Pinpoint the cell where the given text exists, returning its (X, Y) midpoint coordinate. 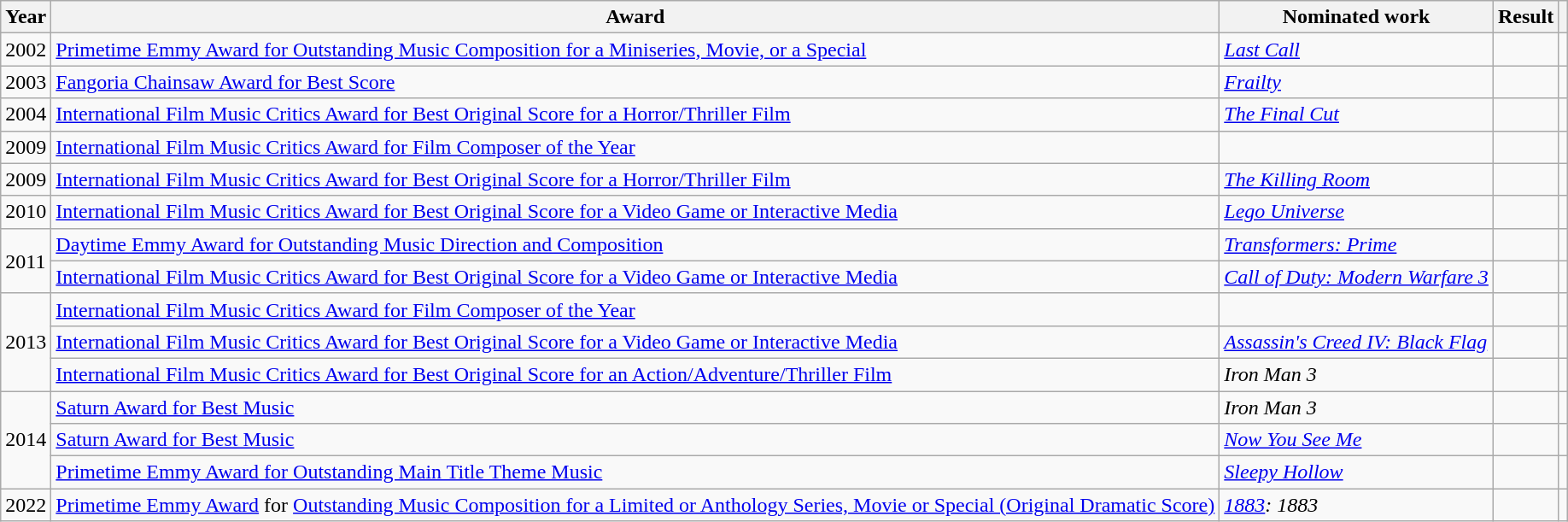
1883: 1883 (1356, 505)
2022 (26, 505)
Last Call (1356, 50)
Primetime Emmy Award for Outstanding Music Composition for a Miniseries, Movie, or a Special (635, 50)
Primetime Emmy Award for Outstanding Music Composition for a Limited or Anthology Series, Movie or Special (Original Dramatic Score) (635, 505)
The Final Cut (1356, 114)
Sleepy Hollow (1356, 472)
Daytime Emmy Award for Outstanding Music Direction and Composition (635, 244)
Nominated work (1356, 17)
2004 (26, 114)
2010 (26, 212)
Assassin's Creed IV: Black Flag (1356, 342)
Frailty (1356, 82)
Result (1525, 17)
2003 (26, 82)
Lego Universe (1356, 212)
Transformers: Prime (1356, 244)
2014 (26, 440)
2013 (26, 342)
Award (635, 17)
Call of Duty: Modern Warfare 3 (1356, 277)
Now You See Me (1356, 440)
Primetime Emmy Award for Outstanding Main Title Theme Music (635, 472)
Year (26, 17)
Fangoria Chainsaw Award for Best Score (635, 82)
International Film Music Critics Award for Best Original Score for an Action/Adventure/Thriller Film (635, 374)
2011 (26, 261)
2002 (26, 50)
The Killing Room (1356, 179)
